Search for the cell housing the specified text and yield its (x, y) center coordinate. 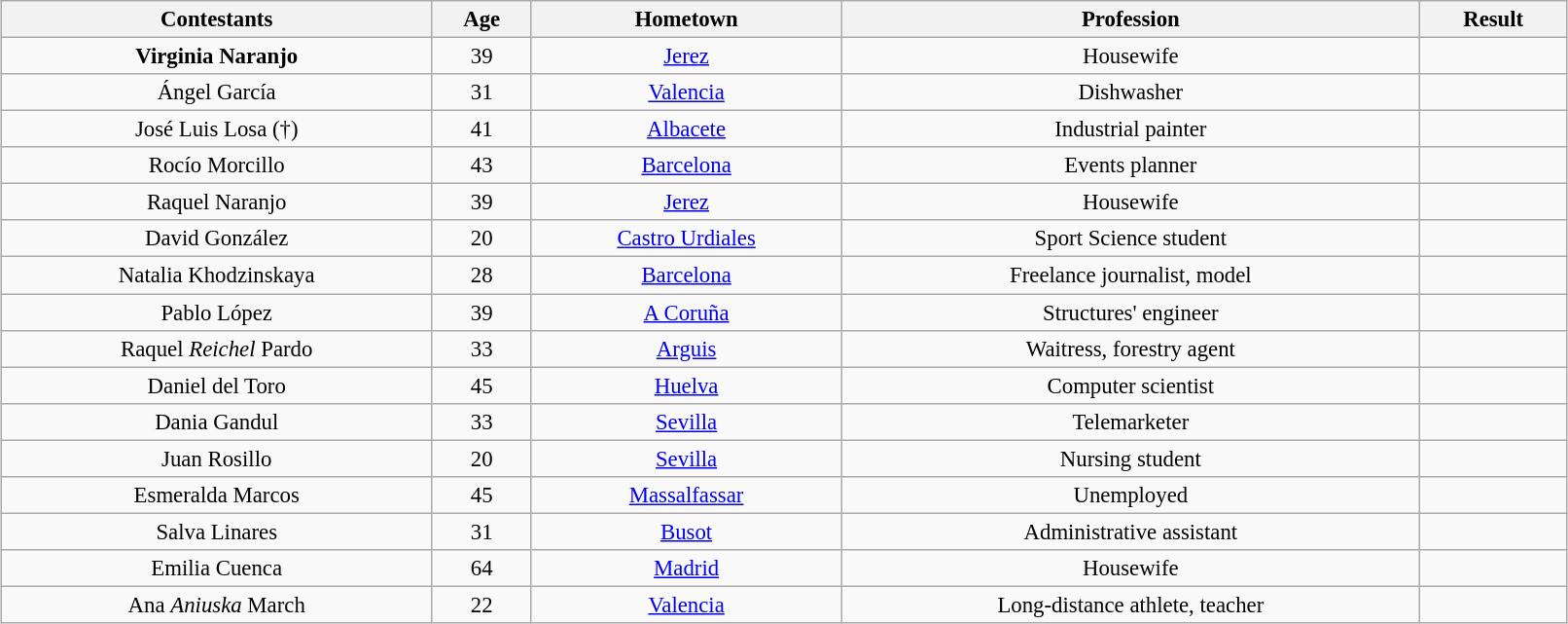
Madrid (687, 569)
Pablo López (217, 312)
Structures' engineer (1130, 312)
Massalfassar (687, 495)
Unemployed (1130, 495)
Arguis (687, 349)
Sport Science student (1130, 239)
Long-distance athlete, teacher (1130, 605)
Dania Gandul (217, 422)
Ángel García (217, 92)
Computer scientist (1130, 385)
Huelva (687, 385)
Daniel del Toro (217, 385)
Administrative assistant (1130, 532)
Nursing student (1130, 459)
Virginia Naranjo (217, 55)
Hometown (687, 19)
Raquel Naranjo (217, 202)
Dishwasher (1130, 92)
Profession (1130, 19)
28 (481, 275)
43 (481, 165)
Age (481, 19)
41 (481, 129)
Salva Linares (217, 532)
Telemarketer (1130, 422)
64 (481, 569)
Waitress, forestry agent (1130, 349)
Albacete (687, 129)
Freelance journalist, model (1130, 275)
José Luis Losa (†) (217, 129)
Industrial painter (1130, 129)
Ana Aniuska March (217, 605)
A Coruña (687, 312)
22 (481, 605)
Rocío Morcillo (217, 165)
Contestants (217, 19)
Natalia Khodzinskaya (217, 275)
Emilia Cuenca (217, 569)
David González (217, 239)
Castro Urdiales (687, 239)
Result (1493, 19)
Raquel Reichel Pardo (217, 349)
Juan Rosillo (217, 459)
Busot (687, 532)
Events planner (1130, 165)
Esmeralda Marcos (217, 495)
